Find where the given text appears and provide that cell's center as [X, Y] coordinate. 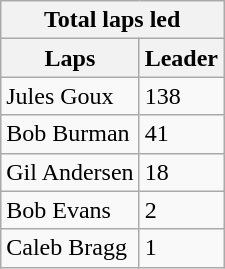
Jules Goux [70, 96]
Leader [181, 58]
41 [181, 134]
2 [181, 210]
Laps [70, 58]
1 [181, 248]
Caleb Bragg [70, 248]
Total laps led [112, 20]
18 [181, 172]
Gil Andersen [70, 172]
138 [181, 96]
Bob Evans [70, 210]
Bob Burman [70, 134]
